From the cell containing the given text, extract its center point as (x, y) coordinate. 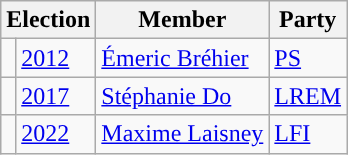
Maxime Laisney (182, 134)
2017 (56, 96)
PS (308, 58)
Election (48, 20)
Stéphanie Do (182, 96)
2012 (56, 58)
LFI (308, 134)
LREM (308, 96)
2022 (56, 134)
Émeric Bréhier (182, 58)
Member (182, 20)
Party (308, 20)
